Pinpoint the cell where the given text exists, returning its (X, Y) midpoint coordinate. 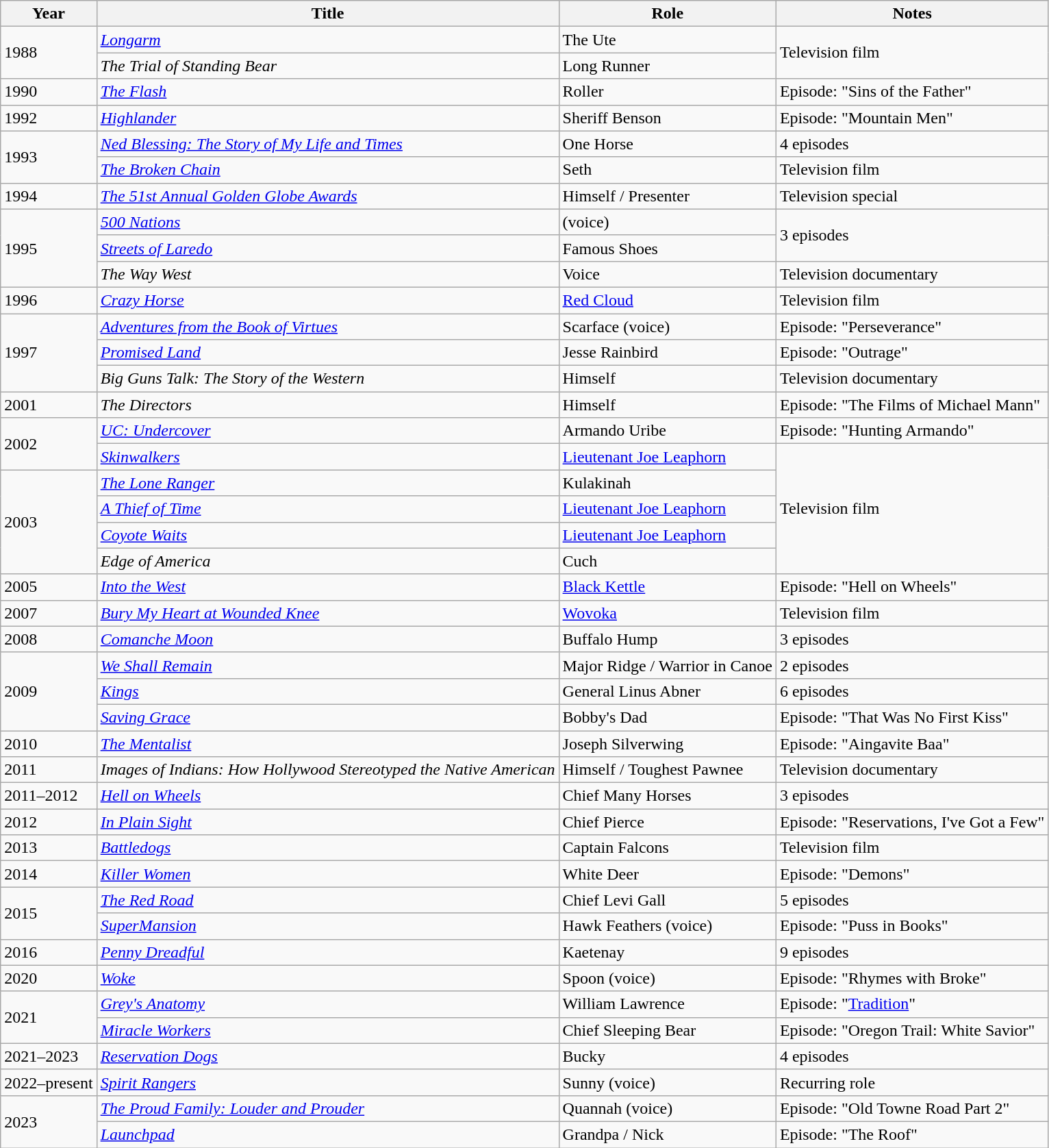
Title (327, 14)
Comanche Moon (327, 639)
Promised Land (327, 353)
2012 (49, 822)
The Lone Ranger (327, 483)
The Way West (327, 274)
Bury My Heart at Wounded Knee (327, 613)
Recurring role (912, 1082)
Longarm (327, 40)
Adventures from the Book of Virtues (327, 327)
Wovoka (667, 613)
Reservation Dogs (327, 1056)
Sheriff Benson (667, 118)
Ned Blessing: The Story of My Life and Times (327, 144)
Episode: "Tradition" (912, 1004)
Edge of America (327, 561)
Episode: "Aingavite Baa" (912, 743)
500 Nations (327, 222)
Chief Levi Gall (667, 900)
Episode: "Rhymes with Broke" (912, 978)
1994 (49, 196)
(voice) (667, 222)
UC: Undercover (327, 431)
Roller (667, 92)
Major Ridge / Warrior in Canoe (667, 665)
A Thief of Time (327, 509)
Coyote Waits (327, 535)
Grey's Anatomy (327, 1004)
2023 (49, 1121)
Famous Shoes (667, 248)
Hawk Feathers (voice) (667, 926)
2015 (49, 913)
Episode: "Reservations, I've Got a Few" (912, 822)
6 episodes (912, 691)
The Proud Family: Louder and Prouder (327, 1108)
Red Cloud (667, 300)
Kings (327, 691)
Episode: "Demons" (912, 874)
SuperMansion (327, 926)
2011 (49, 770)
The Red Road (327, 900)
Spoon (voice) (667, 978)
Battledogs (327, 848)
Black Kettle (667, 587)
Launchpad (327, 1134)
2008 (49, 639)
Episode: "Oregon Trail: White Savior" (912, 1030)
Images of Indians: How Hollywood Stereotyped the Native American (327, 770)
Episode: "That Was No First Kiss" (912, 717)
Highlander (327, 118)
Streets of Laredo (327, 248)
2005 (49, 587)
One Horse (667, 144)
2011–2012 (49, 796)
Voice (667, 274)
Episode: "Hell on Wheels" (912, 587)
Episode: "The Films of Michael Mann" (912, 405)
Kulakinah (667, 483)
Cuch (667, 561)
Episode: "The Roof" (912, 1134)
Year (49, 14)
2010 (49, 743)
Episode: "Hunting Armando" (912, 431)
1996 (49, 300)
2020 (49, 978)
Crazy Horse (327, 300)
The Trial of Standing Bear (327, 66)
2021 (49, 1017)
2002 (49, 444)
Woke (327, 978)
Himself / Presenter (667, 196)
2013 (49, 848)
2003 (49, 522)
Miracle Workers (327, 1030)
Jesse Rainbird (667, 353)
General Linus Abner (667, 691)
Penny Dreadful (327, 952)
The Directors (327, 405)
William Lawrence (667, 1004)
2001 (49, 405)
1992 (49, 118)
2016 (49, 952)
The Ute (667, 40)
Spirit Rangers (327, 1082)
Buffalo Hump (667, 639)
Grandpa / Nick (667, 1134)
The 51st Annual Golden Globe Awards (327, 196)
Bucky (667, 1056)
2007 (49, 613)
Chief Many Horses (667, 796)
Joseph Silverwing (667, 743)
1990 (49, 92)
1993 (49, 157)
White Deer (667, 874)
Into the West (327, 587)
Chief Pierce (667, 822)
In Plain Sight (327, 822)
The Mentalist (327, 743)
1997 (49, 353)
2 episodes (912, 665)
1995 (49, 248)
We Shall Remain (327, 665)
Episode: "Mountain Men" (912, 118)
Television special (912, 196)
Seth (667, 170)
Episode: "Old Towne Road Part 2" (912, 1108)
Episode: "Outrage" (912, 353)
Notes (912, 14)
2022–present (49, 1082)
Big Guns Talk: The Story of the Western (327, 379)
Role (667, 14)
1988 (49, 53)
2009 (49, 691)
Sunny (voice) (667, 1082)
Scarface (voice) (667, 327)
Episode: "Perseverance" (912, 327)
Hell on Wheels (327, 796)
2014 (49, 874)
Killer Women (327, 874)
Chief Sleeping Bear (667, 1030)
Bobby's Dad (667, 717)
5 episodes (912, 900)
Episode: "Sins of the Father" (912, 92)
The Broken Chain (327, 170)
Episode: "Puss in Books" (912, 926)
9 episodes (912, 952)
2021–2023 (49, 1056)
Himself / Toughest Pawnee (667, 770)
Long Runner (667, 66)
Armando Uribe (667, 431)
Kaetenay (667, 952)
Saving Grace (327, 717)
Quannah (voice) (667, 1108)
Skinwalkers (327, 457)
The Flash (327, 92)
Captain Falcons (667, 848)
